Find where the given text appears and provide that cell's center as [X, Y] coordinate. 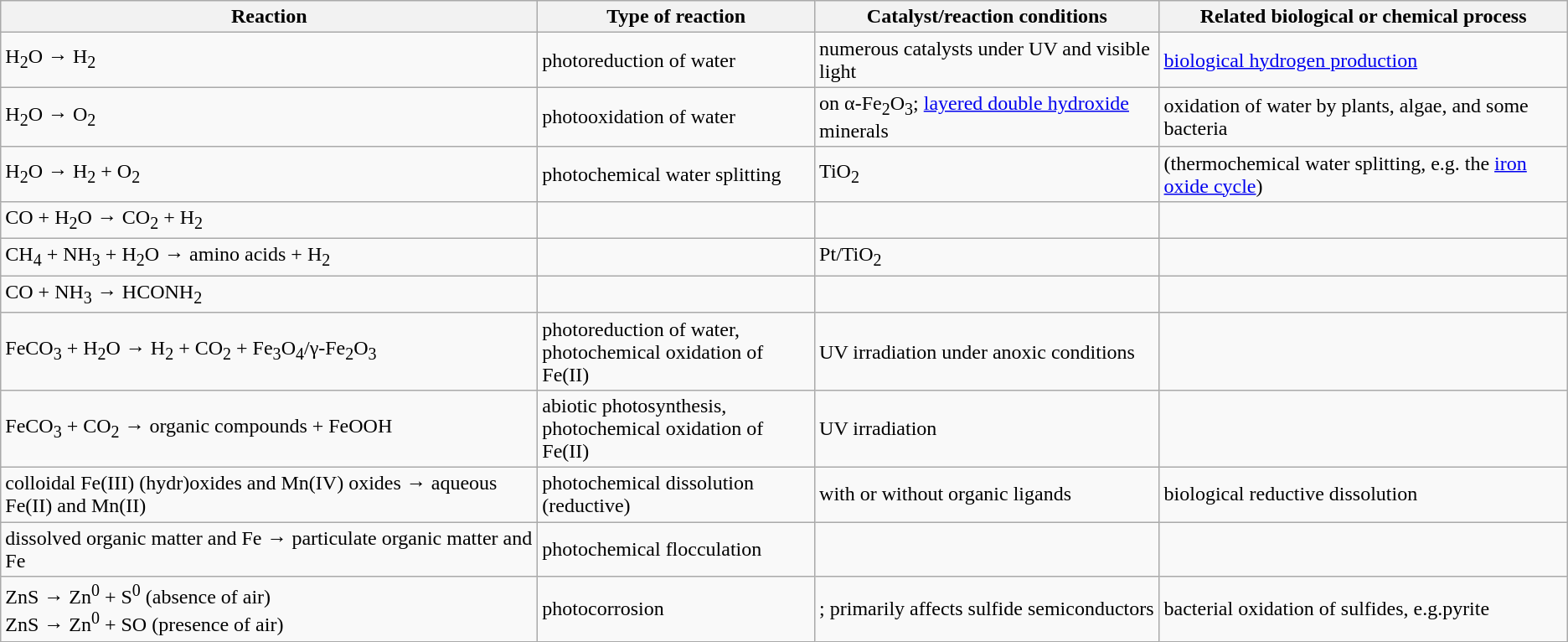
bacterial oxidation of sulfides, e.g.pyrite [1364, 609]
Reaction [270, 17]
FeCO3 + H2O → H2 + CO2 + Fe3O4/γ-Fe2O3 [270, 351]
CH4 + NH3 + H2O → amino acids + H2 [270, 257]
biological hydrogen production [1364, 60]
; primarily affects sulfide semiconductors [987, 609]
photoreduction of water,photochemical oxidation of Fe(II) [677, 351]
photochemical water splitting [677, 174]
biological reductive dissolution [1364, 494]
Catalyst/reaction conditions [987, 17]
oxidation of water by plants, algae, and some bacteria [1364, 117]
H2O → H2 [270, 60]
UV irradiation [987, 428]
colloidal Fe(III) (hydr)oxides and Mn(IV) oxides → aqueous Fe(II) and Mn(II) [270, 494]
abiotic photosynthesis,photochemical oxidation of Fe(II) [677, 428]
Pt/TiO2 [987, 257]
photochemical flocculation [677, 548]
TiO2 [987, 174]
photocorrosion [677, 609]
CO + H2O → CO2 + H2 [270, 220]
UV irradiation under anoxic conditions [987, 351]
with or without organic ligands [987, 494]
H2O → H2 + O2 [270, 174]
photoreduction of water [677, 60]
Related biological or chemical process [1364, 17]
numerous catalysts under UV and visible light [987, 60]
FeCO3 + CO2 → organic compounds + FeOOH [270, 428]
dissolved organic matter and Fe → particulate organic matter and Fe [270, 548]
H2O → O2 [270, 117]
ZnS → Zn0 + S0 (absence of air)ZnS → Zn0 + SO (presence of air) [270, 609]
photochemical dissolution (reductive) [677, 494]
CO + NH3 → HCONH2 [270, 294]
Type of reaction [677, 17]
(thermochemical water splitting, e.g. the iron oxide cycle) [1364, 174]
photooxidation of water [677, 117]
on α-Fe2O3; layered double hydroxide minerals [987, 117]
